Return (X, Y) of the center of cell containing provided text 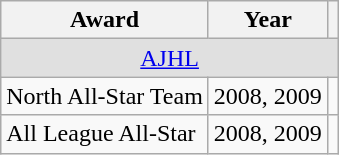
North All-Star Team (105, 96)
Year (268, 20)
All League All-Star (105, 134)
AJHL (170, 58)
Award (105, 20)
